Output the [X, Y] coordinate of the center of the cell containing the given text.  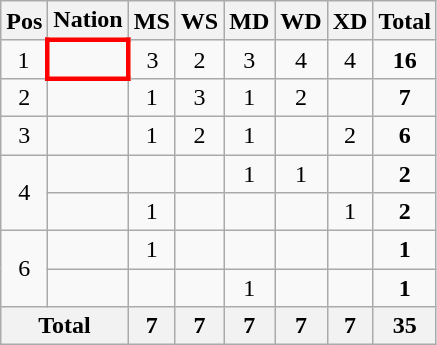
MS [152, 21]
WD [301, 21]
Nation [88, 21]
16 [405, 59]
MD [250, 21]
Pos [24, 21]
WS [199, 21]
35 [405, 326]
XD [350, 21]
